For the text-containing cell, return its midpoint in (X, Y) coordinate format. 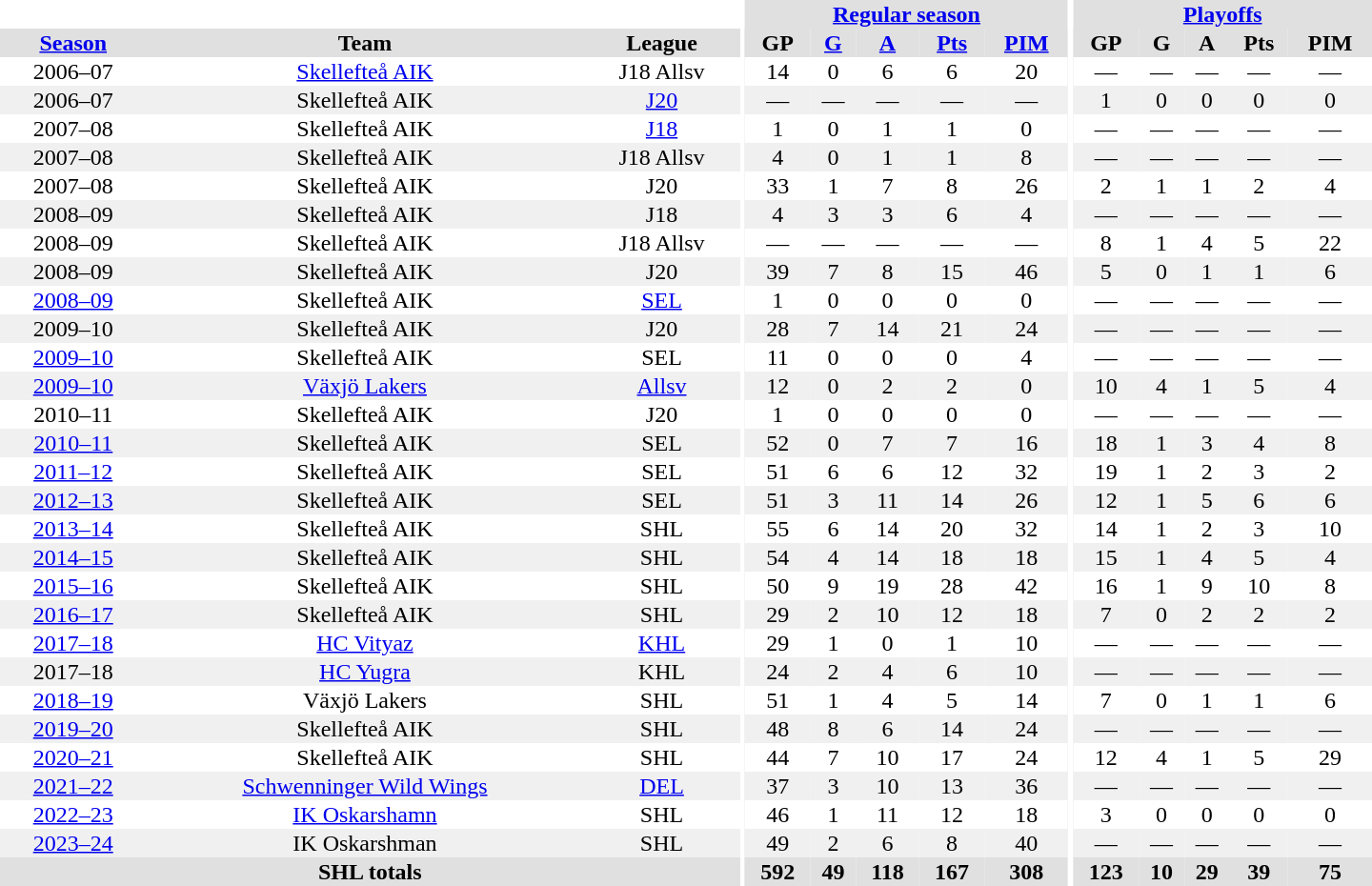
Allsv (661, 386)
SHL totals (370, 872)
33 (777, 186)
2018–19 (72, 700)
Regular season (907, 14)
2011–12 (72, 472)
IK Oskarshman (364, 843)
2013–14 (72, 529)
36 (1027, 786)
2014–15 (72, 557)
2012–13 (72, 500)
13 (953, 786)
308 (1027, 872)
54 (777, 557)
HC Vityaz (364, 643)
17 (953, 757)
592 (777, 872)
2021–22 (72, 786)
2016–17 (72, 614)
2019–20 (72, 729)
22 (1330, 243)
37 (777, 786)
21 (953, 329)
Team (364, 43)
2023–24 (72, 843)
52 (777, 443)
40 (1027, 843)
44 (777, 757)
118 (887, 872)
42 (1027, 586)
48 (777, 729)
50 (777, 586)
55 (777, 529)
Season (72, 43)
DEL (661, 786)
75 (1330, 872)
League (661, 43)
Schwenninger Wild Wings (364, 786)
123 (1105, 872)
2022–23 (72, 815)
IK Oskarshamn (364, 815)
2020–21 (72, 757)
HC Yugra (364, 672)
2015–16 (72, 586)
167 (953, 872)
Playoffs (1222, 14)
